Identify which cell holds the provided text, then report its [X, Y] central coordinate. 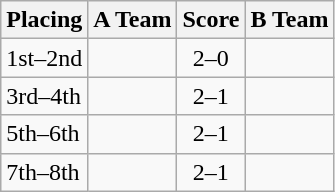
1st–2nd [44, 58]
Score [211, 20]
7th–8th [44, 172]
3rd–4th [44, 96]
B Team [290, 20]
Placing [44, 20]
5th–6th [44, 134]
2–0 [211, 58]
A Team [132, 20]
